Determine the [X, Y] coordinate at the center of the cell enclosing the given text.  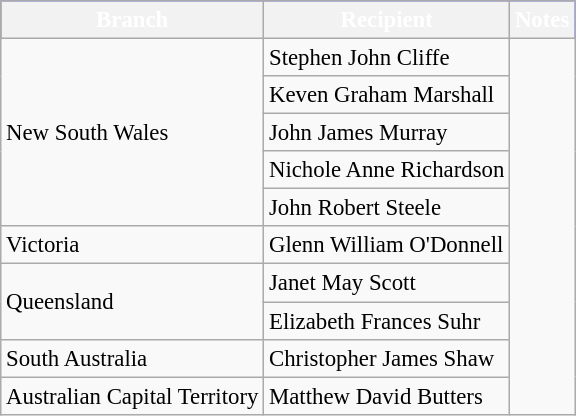
Victoria [132, 245]
Matthew David Butters [387, 396]
Nichole Anne Richardson [387, 170]
Christopher James Shaw [387, 358]
Branch [132, 20]
Janet May Scott [387, 283]
Recipient [387, 20]
Notes [542, 20]
John Robert Steele [387, 208]
New South Wales [132, 133]
South Australia [132, 358]
Stephen John Cliffe [387, 58]
Keven Graham Marshall [387, 95]
Elizabeth Frances Suhr [387, 321]
Australian Capital Territory [132, 396]
John James Murray [387, 133]
Queensland [132, 302]
Glenn William O'Donnell [387, 245]
